Search for the cell housing the specified text and yield its (x, y) center coordinate. 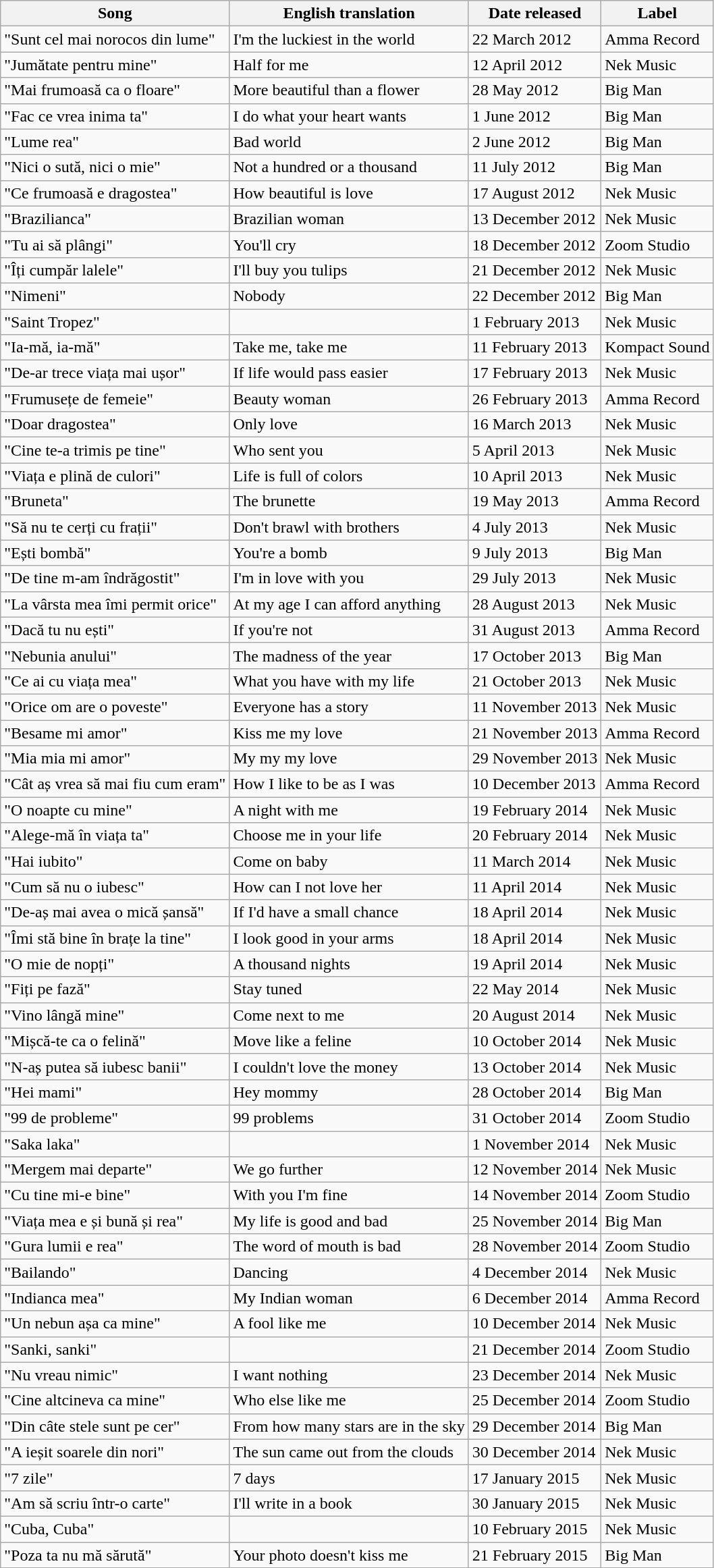
Kompact Sound (657, 348)
22 March 2012 (534, 39)
17 February 2013 (534, 373)
14 November 2014 (534, 1195)
Your photo doesn't kiss me (349, 1555)
"Cum să nu o iubesc" (115, 887)
11 July 2012 (534, 167)
"Mia mia mi amor" (115, 759)
Brazilian woman (349, 219)
"7 zile" (115, 1478)
What you have with my life (349, 681)
5 April 2013 (534, 450)
1 November 2014 (534, 1144)
10 April 2013 (534, 476)
I'm in love with you (349, 578)
"Nimeni" (115, 296)
You'll cry (349, 244)
25 November 2014 (534, 1221)
Stay tuned (349, 990)
"Hai iubito" (115, 861)
"Am să scriu într-o carte" (115, 1503)
A fool like me (349, 1324)
29 December 2014 (534, 1426)
"N-aș putea să iubesc banii" (115, 1066)
22 December 2012 (534, 296)
28 May 2012 (534, 90)
The word of mouth is bad (349, 1247)
"Ce frumoasă e dragostea" (115, 193)
"O noapte cu mine" (115, 810)
"Cine te-a trimis pe tine" (115, 450)
Only love (349, 425)
29 November 2013 (534, 759)
"De-ar trece viața mai ușor" (115, 373)
20 February 2014 (534, 836)
"Mai frumoasă ca o floare" (115, 90)
Bad world (349, 142)
4 July 2013 (534, 527)
11 February 2013 (534, 348)
Take me, take me (349, 348)
"Frumusețe de femeie" (115, 399)
I do what your heart wants (349, 116)
I want nothing (349, 1375)
More beautiful than a flower (349, 90)
A thousand nights (349, 964)
"De-aș mai avea o mică șansă" (115, 913)
"Ești bombă" (115, 553)
Not a hundred or a thousand (349, 167)
You're a bomb (349, 553)
"Să nu te cerți cu frații" (115, 527)
"Cine altcineva ca mine" (115, 1401)
"Din câte stele sunt pe cer" (115, 1426)
If you're not (349, 630)
20 August 2014 (534, 1015)
21 December 2014 (534, 1349)
19 May 2013 (534, 502)
21 November 2013 (534, 732)
Life is full of colors (349, 476)
The madness of the year (349, 655)
"Orice om are o poveste" (115, 707)
The brunette (349, 502)
Come on baby (349, 861)
"Saka laka" (115, 1144)
28 October 2014 (534, 1092)
With you I'm fine (349, 1195)
We go further (349, 1170)
I'll buy you tulips (349, 270)
26 February 2013 (534, 399)
"Hei mami" (115, 1092)
21 February 2015 (534, 1555)
Who sent you (349, 450)
4 December 2014 (534, 1272)
"Sanki, sanki" (115, 1349)
"Gura lumii e rea" (115, 1247)
I look good in your arms (349, 938)
Dancing (349, 1272)
"Cât aș vrea să mai fiu cum eram" (115, 784)
30 December 2014 (534, 1452)
"Viața mea e și bună și rea" (115, 1221)
"Brazilianca" (115, 219)
29 July 2013 (534, 578)
31 August 2013 (534, 630)
If life would pass easier (349, 373)
10 February 2015 (534, 1529)
Don't brawl with brothers (349, 527)
"Îți cumpăr lalele" (115, 270)
23 December 2014 (534, 1375)
"Alege-mă în viața ta" (115, 836)
12 April 2012 (534, 65)
"Doar dragostea" (115, 425)
22 May 2014 (534, 990)
Label (657, 13)
21 December 2012 (534, 270)
Everyone has a story (349, 707)
"Indianca mea" (115, 1298)
11 April 2014 (534, 887)
"Cuba, Cuba" (115, 1529)
Come next to me (349, 1015)
17 January 2015 (534, 1478)
19 February 2014 (534, 810)
19 April 2014 (534, 964)
"Mergem mai departe" (115, 1170)
I'll write in a book (349, 1503)
6 December 2014 (534, 1298)
A night with me (349, 810)
1 February 2013 (534, 322)
"Poza ta nu mă sărută" (115, 1555)
My Indian woman (349, 1298)
2 June 2012 (534, 142)
"Dacă tu nu ești" (115, 630)
Hey mommy (349, 1092)
Song (115, 13)
"Fiți pe fază" (115, 990)
Date released (534, 13)
"Viața e plină de culori" (115, 476)
Move like a feline (349, 1041)
At my age I can afford anything (349, 604)
28 November 2014 (534, 1247)
The sun came out from the clouds (349, 1452)
"Bailando" (115, 1272)
If I'd have a small chance (349, 913)
"Nu vreau nimic" (115, 1375)
"De tine m-am îndrăgostit" (115, 578)
"Îmi stă bine în brațe la tine" (115, 938)
30 January 2015 (534, 1503)
How can I not love her (349, 887)
"Mișcă-te ca o felină" (115, 1041)
10 December 2013 (534, 784)
13 October 2014 (534, 1066)
17 August 2012 (534, 193)
"Ce ai cu viața mea" (115, 681)
10 December 2014 (534, 1324)
How beautiful is love (349, 193)
"Un nebun așa ca mine" (115, 1324)
My life is good and bad (349, 1221)
I'm the luckiest in the world (349, 39)
English translation (349, 13)
Beauty woman (349, 399)
"Besame mi amor" (115, 732)
"Ia-mă, ia-mă" (115, 348)
I couldn't love the money (349, 1066)
12 November 2014 (534, 1170)
13 December 2012 (534, 219)
"Nebunia anului" (115, 655)
Half for me (349, 65)
18 December 2012 (534, 244)
How I like to be as I was (349, 784)
1 June 2012 (534, 116)
"Nici o sută, nici o mie" (115, 167)
17 October 2013 (534, 655)
My my my love (349, 759)
25 December 2014 (534, 1401)
"Sunt cel mai norocos din lume" (115, 39)
From how many stars are in the sky (349, 1426)
7 days (349, 1478)
10 October 2014 (534, 1041)
"Lume rea" (115, 142)
"Vino lângă mine" (115, 1015)
99 problems (349, 1118)
Choose me in your life (349, 836)
"O mie de nopți" (115, 964)
"Saint Tropez" (115, 322)
"Fac ce vrea inima ta" (115, 116)
"99 de probleme" (115, 1118)
16 March 2013 (534, 425)
Nobody (349, 296)
9 July 2013 (534, 553)
21 October 2013 (534, 681)
"Cu tine mi-e bine" (115, 1195)
28 August 2013 (534, 604)
"Jumătate pentru mine" (115, 65)
"Tu ai să plângi" (115, 244)
31 October 2014 (534, 1118)
"La vârsta mea îmi permit orice" (115, 604)
"Bruneta" (115, 502)
"A ieșit soarele din nori" (115, 1452)
Kiss me my love (349, 732)
Who else like me (349, 1401)
11 November 2013 (534, 707)
11 March 2014 (534, 861)
